For the text-containing cell, return its midpoint in [X, Y] coordinate format. 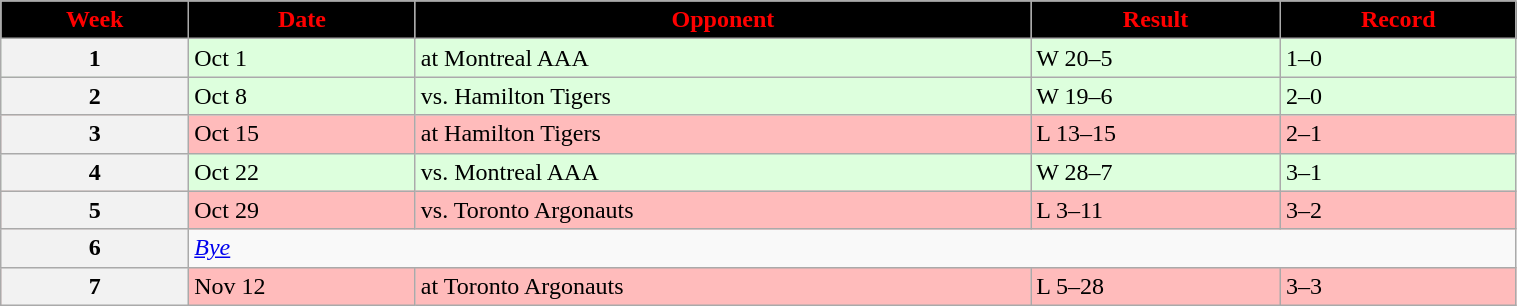
Date [302, 20]
1 [95, 58]
Opponent [722, 20]
4 [95, 172]
vs. Montreal AAA [722, 172]
Oct 1 [302, 58]
Oct 22 [302, 172]
Record [1398, 20]
Week [95, 20]
L 13–15 [1156, 134]
L 3–11 [1156, 210]
vs. Toronto Argonauts [722, 210]
3 [95, 134]
2–0 [1398, 96]
at Montreal AAA [722, 58]
Bye [852, 248]
5 [95, 210]
at Toronto Argonauts [722, 286]
Oct 8 [302, 96]
3–1 [1398, 172]
W 20–5 [1156, 58]
Result [1156, 20]
Oct 15 [302, 134]
2–1 [1398, 134]
Oct 29 [302, 210]
7 [95, 286]
3–3 [1398, 286]
3–2 [1398, 210]
W 28–7 [1156, 172]
1–0 [1398, 58]
L 5–28 [1156, 286]
at Hamilton Tigers [722, 134]
vs. Hamilton Tigers [722, 96]
Nov 12 [302, 286]
2 [95, 96]
6 [95, 248]
W 19–6 [1156, 96]
